From the cell containing the given text, extract its center point as (x, y) coordinate. 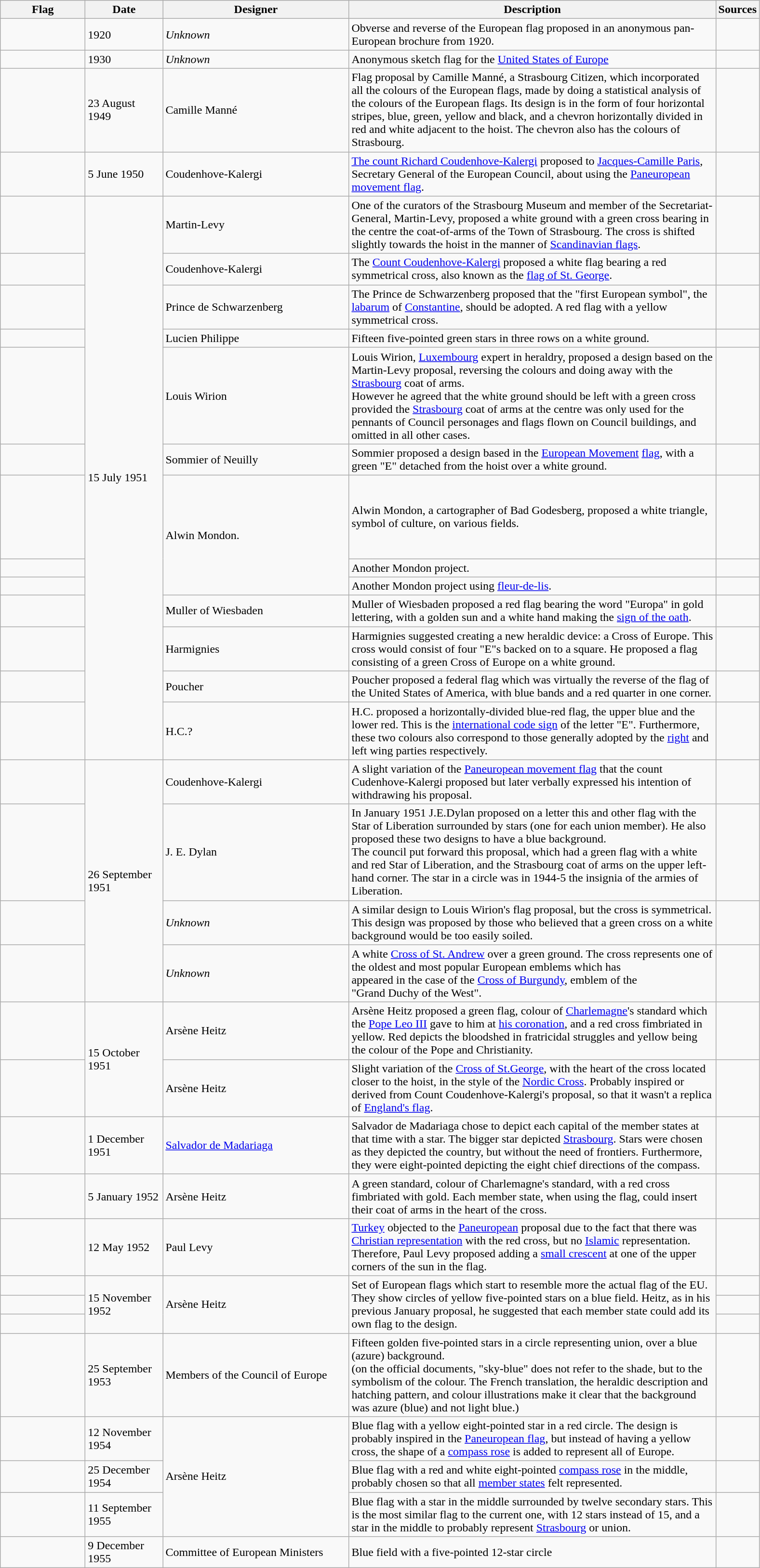
15 July 1951 (124, 478)
Designer (256, 10)
Louis Wirion (256, 395)
The Count Coudenhove-Kalergi proposed a white flag bearing a red symmetrical cross, also known as the flag of St. George. (532, 269)
Description (532, 10)
Flag (43, 10)
5 January 1952 (124, 1196)
Anonymous sketch flag for the United States of Europe (532, 59)
Muller of Wiesbaden proposed a red flag bearing the word "Europa" in gold lettering, with a golden sun and a white hand making the sign of the oath. (532, 611)
J. E. Dylan (256, 852)
26 September 1951 (124, 881)
Another Mondon project. (532, 568)
Lucien Philippe (256, 338)
Poucher (256, 687)
15 November 1952 (124, 1304)
12 November 1954 (124, 1439)
Blue field with a five-pointed 12-star circle (532, 1552)
Sources (737, 10)
Sommier of Neuilly (256, 460)
1930 (124, 59)
Martin-Levy (256, 224)
25 September 1953 (124, 1375)
H.C.? (256, 731)
Blue flag with a red and white eight-pointed compass rose in the middle, probably chosen so that all member states felt represented. (532, 1477)
Committee of European Ministers (256, 1552)
1920 (124, 35)
11 September 1955 (124, 1515)
Fifteen five-pointed green stars in three rows on a white ground. (532, 338)
Muller of Wiesbaden (256, 611)
Paul Levy (256, 1247)
Another Mondon project using fleur-de-lis. (532, 586)
Salvador de Madariaga (256, 1146)
Camille Manné (256, 110)
23 August 1949 (124, 110)
Sommier proposed a design based in the European Movement flag, with a green "E" detached from the hoist over a white ground. (532, 460)
9 December 1955 (124, 1552)
25 December 1954 (124, 1477)
Members of the Council of Europe (256, 1375)
15 October 1951 (124, 1059)
Alwin Mondon. (256, 535)
1 December 1951 (124, 1146)
Alwin Mondon, a cartographer of Bad Godesberg, proposed a white triangle, symbol of culture, on various fields. (532, 516)
5 June 1950 (124, 174)
Date (124, 10)
Prince de Schwarzenberg (256, 307)
Harmignies (256, 649)
Obverse and reverse of the European flag proposed in an anonymous pan-European brochure from 1920. (532, 35)
12 May 1952 (124, 1247)
